For the text-containing cell, return its midpoint in (x, y) coordinate format. 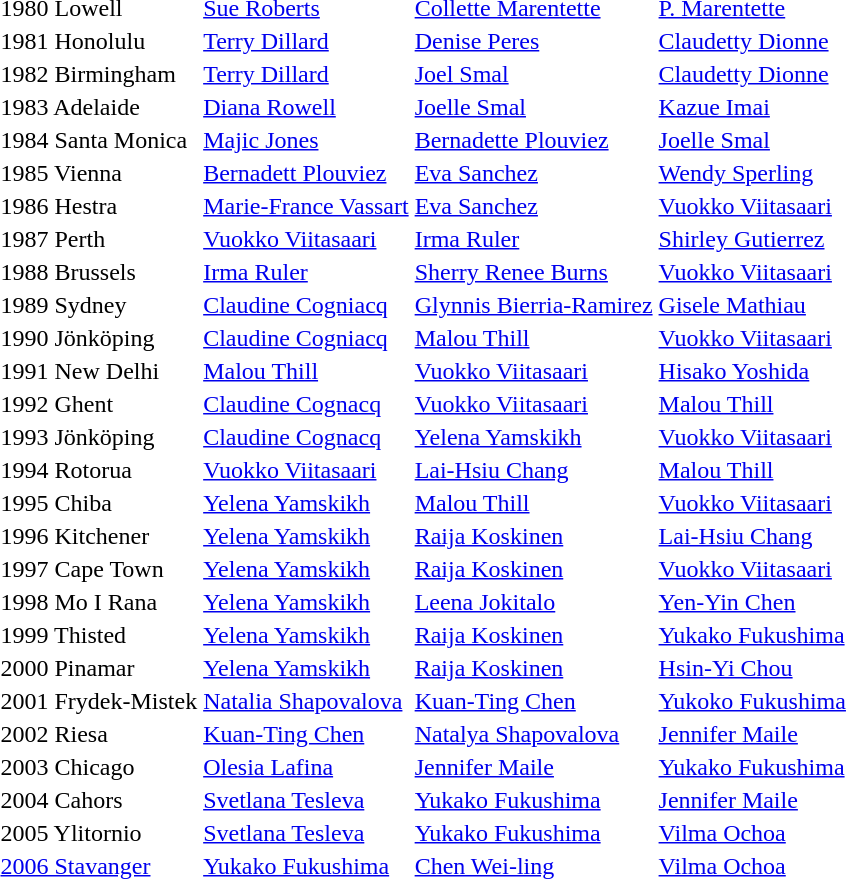
Natalia Shapovalova (306, 701)
Bernadette Plouviez (534, 140)
Olesia Lafina (306, 767)
Joelle Smal (534, 107)
Denise Peres (534, 41)
Majic Jones (306, 140)
Natalya Shapovalova (534, 734)
Leena Jokitalo (534, 602)
Diana Rowell (306, 107)
Marie-France Vassart (306, 206)
Glynnis Bierria-Ramirez (534, 305)
Jennifer Maile (534, 767)
Sherry Renee Burns (534, 272)
Lai-Hsiu Chang (534, 470)
Bernadett Plouviez (306, 173)
Joel Smal (534, 74)
